Detect which cell encompasses the target text, then output its (X, Y) center coordinate. 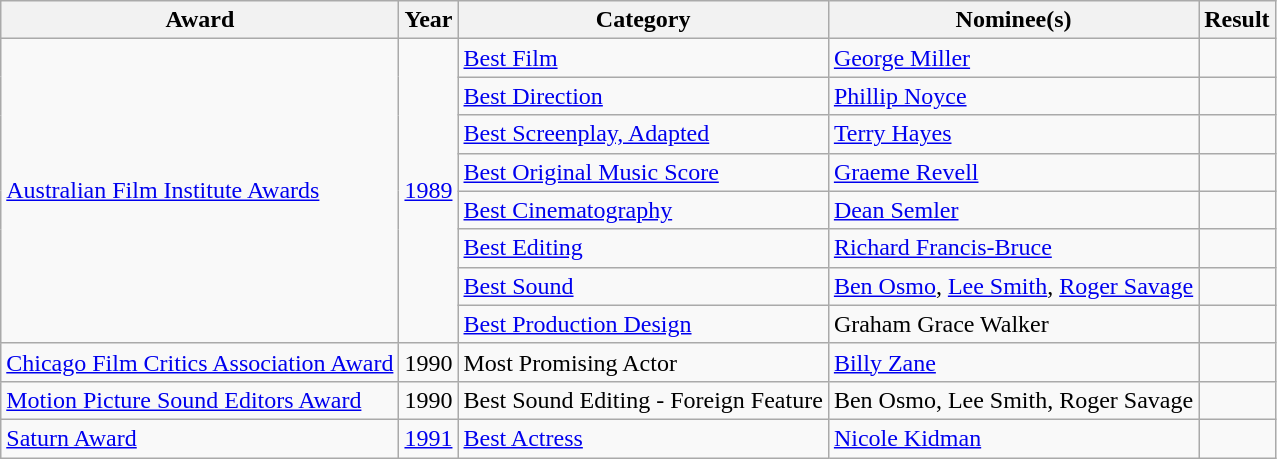
Dean Semler (1013, 210)
Terry Hayes (1013, 134)
Result (1237, 20)
Best Direction (643, 96)
Award (200, 20)
Nicole Kidman (1013, 438)
Best Production Design (643, 324)
Best Film (643, 58)
Best Sound Editing - Foreign Feature (643, 400)
Best Sound (643, 286)
Best Editing (643, 248)
Graeme Revell (1013, 172)
Motion Picture Sound Editors Award (200, 400)
Chicago Film Critics Association Award (200, 362)
Year (428, 20)
1989 (428, 191)
Richard Francis-Bruce (1013, 248)
George Miller (1013, 58)
Billy Zane (1013, 362)
Category (643, 20)
Saturn Award (200, 438)
Phillip Noyce (1013, 96)
Best Original Music Score (643, 172)
Best Cinematography (643, 210)
1991 (428, 438)
Most Promising Actor (643, 362)
Australian Film Institute Awards (200, 191)
Best Screenplay, Adapted (643, 134)
Graham Grace Walker (1013, 324)
Nominee(s) (1013, 20)
Best Actress (643, 438)
